From the cell containing the given text, extract its center point as [x, y] coordinate. 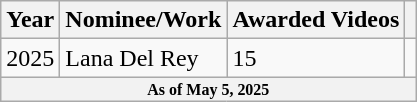
2025 [30, 58]
Year [30, 20]
Lana Del Rey [144, 58]
Nominee/Work [144, 20]
15 [316, 58]
As of May 5, 2025 [208, 89]
Awarded Videos [316, 20]
